Pinpoint the cell where the given text exists, returning its (x, y) midpoint coordinate. 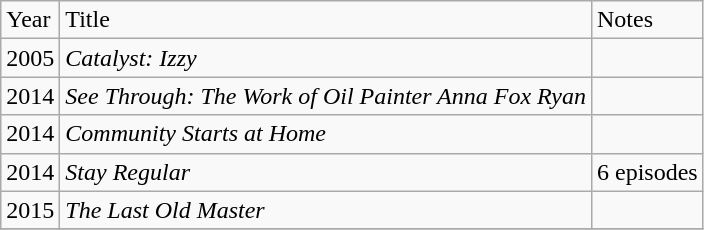
See Through: The Work of Oil Painter Anna Fox Ryan (326, 96)
The Last Old Master (326, 210)
Community Starts at Home (326, 134)
6 episodes (647, 172)
2015 (30, 210)
Catalyst: Izzy (326, 58)
Stay Regular (326, 172)
Year (30, 20)
Notes (647, 20)
2005 (30, 58)
Title (326, 20)
